Pinpoint the cell where the given text exists, returning its (x, y) midpoint coordinate. 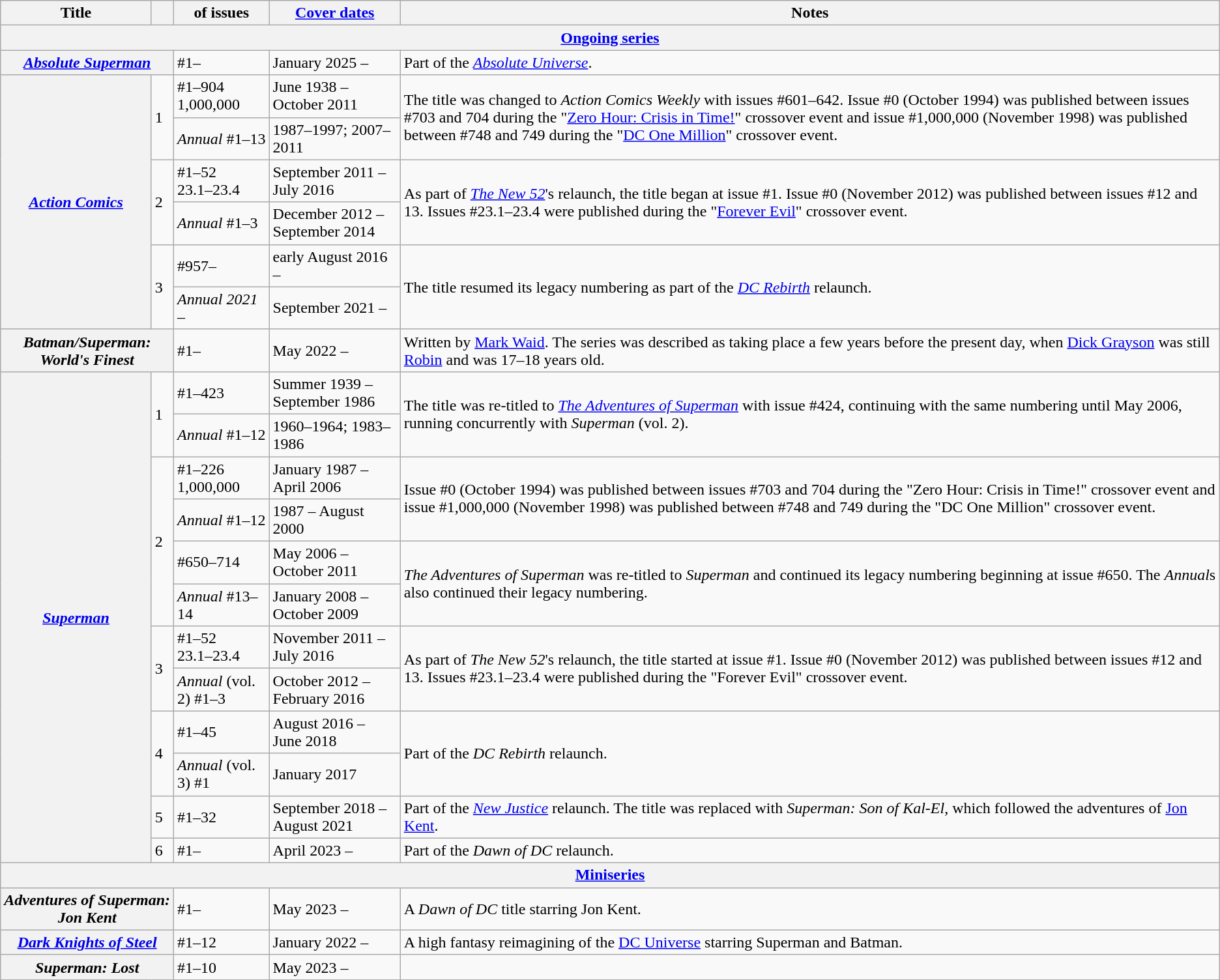
May 2022 – (335, 351)
#1–32 (222, 817)
#1–9041,000,000 (222, 96)
November 2011 – July 2016 (335, 648)
September 2011 – July 2016 (335, 181)
of issues (222, 13)
Summer 1939 – September 1986 (335, 392)
October 2012 – February 2016 (335, 689)
Batman/Superman: World's Finest (87, 351)
Part of the Absolute Universe. (809, 63)
Part of the Dawn of DC relaunch. (809, 850)
#1–10 (222, 967)
#1–2261,000,000 (222, 477)
April 2023 – (335, 850)
September 2021 – (335, 308)
Superman (76, 617)
#1–45 (222, 732)
January 2008 – October 2009 (335, 605)
4 (162, 753)
August 2016 – June 2018 (335, 732)
January 2022 – (335, 942)
1960–1964; 1983–1986 (335, 435)
May 2006 – October 2011 (335, 563)
#1–12 (222, 942)
Notes (809, 13)
Part of the DC Rebirth relaunch. (809, 753)
Ongoing series (610, 38)
Annual #13–14 (222, 605)
Annual 2021 – (222, 308)
Title (76, 13)
Annual (vol. 2) #1–3 (222, 689)
#1–423 (222, 392)
The title resumed its legacy numbering as part of the DC Rebirth relaunch. (809, 287)
September 2018 – August 2021 (335, 817)
Annual (vol. 3) #1 (222, 774)
5 (162, 817)
Superman: Lost (87, 967)
January 2017 (335, 774)
June 1938 – October 2011 (335, 96)
1987 – August 2000 (335, 520)
Annual #1–13 (222, 138)
Cover dates (335, 13)
Dark Knights of Steel (87, 942)
A Dawn of DC title starring Jon Kent. (809, 908)
early August 2016 – (335, 266)
6 (162, 850)
January 2025 – (335, 63)
1987–1997; 2007–2011 (335, 138)
Part of the New Justice relaunch. The title was replaced with Superman: Son of Kal-El, which followed the adventures of Jon Kent. (809, 817)
#650–714 (222, 563)
January 1987 – April 2006 (335, 477)
Action Comics (76, 202)
Absolute Superman (87, 63)
#957– (222, 266)
Adventures of Superman: Jon Kent (87, 908)
A high fantasy reimagining of the DC Universe starring Superman and Batman. (809, 942)
Miniseries (610, 875)
Annual #1–3 (222, 223)
December 2012 – September 2014 (335, 223)
